Output the (x, y) coordinate of the center of the cell containing the given text.  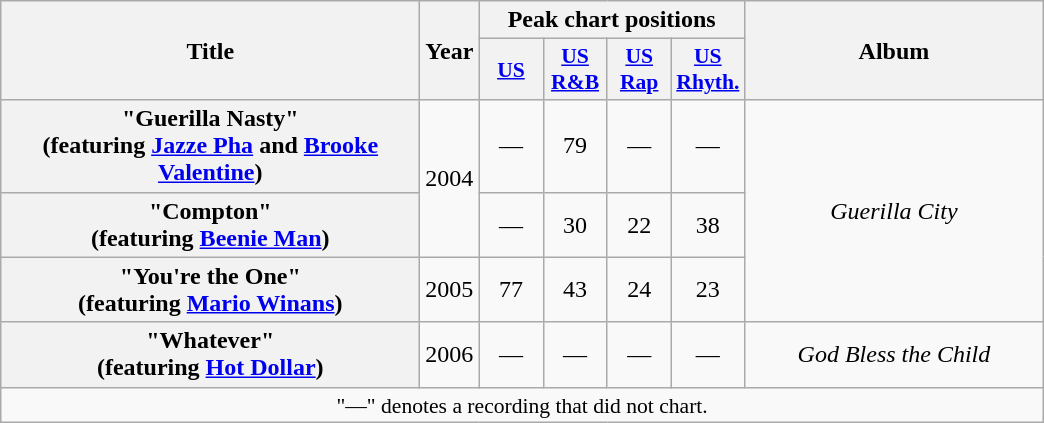
77 (511, 290)
"Guerilla Nasty"(featuring Jazze Pha and Brooke Valentine) (210, 146)
43 (575, 290)
2005 (450, 290)
23 (708, 290)
USRhyth. (708, 70)
Year (450, 50)
"Whatever"(featuring Hot Dollar) (210, 354)
"Compton"(featuring Beenie Man) (210, 224)
God Bless the Child (894, 354)
USRap (639, 70)
22 (639, 224)
2004 (450, 178)
USR&B (575, 70)
2006 (450, 354)
Album (894, 50)
"You're the One"(featuring Mario Winans) (210, 290)
Title (210, 50)
Guerilla City (894, 211)
24 (639, 290)
79 (575, 146)
"—" denotes a recording that did not chart. (522, 405)
30 (575, 224)
38 (708, 224)
Peak chart positions (612, 20)
US (511, 70)
